Capture the cell that displays the provided text and extract its [X, Y] central coordinate. 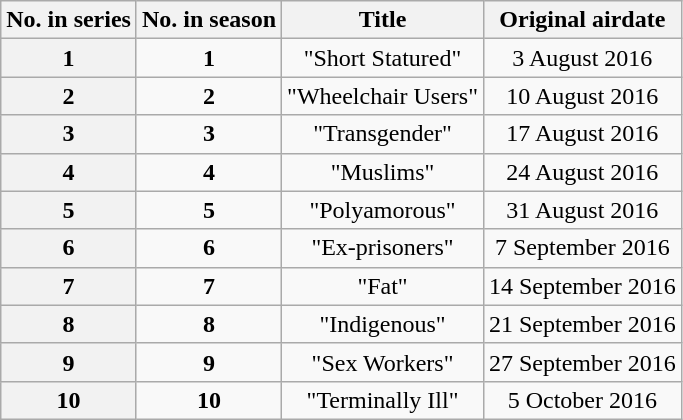
"Ex-prisoners" [383, 248]
"Terminally Ill" [383, 400]
7 September 2016 [582, 248]
27 September 2016 [582, 362]
"Fat" [383, 286]
"Wheelchair Users" [383, 96]
21 September 2016 [582, 324]
"Muslims" [383, 172]
No. in season [208, 20]
"Polyamorous" [383, 210]
5 October 2016 [582, 400]
31 August 2016 [582, 210]
No. in series [69, 20]
10 August 2016 [582, 96]
"Transgender" [383, 134]
24 August 2016 [582, 172]
Title [383, 20]
3 August 2016 [582, 58]
Original airdate [582, 20]
17 August 2016 [582, 134]
14 September 2016 [582, 286]
"Sex Workers" [383, 362]
"Short Statured" [383, 58]
"Indigenous" [383, 324]
